Search for the cell housing the specified text and yield its [X, Y] center coordinate. 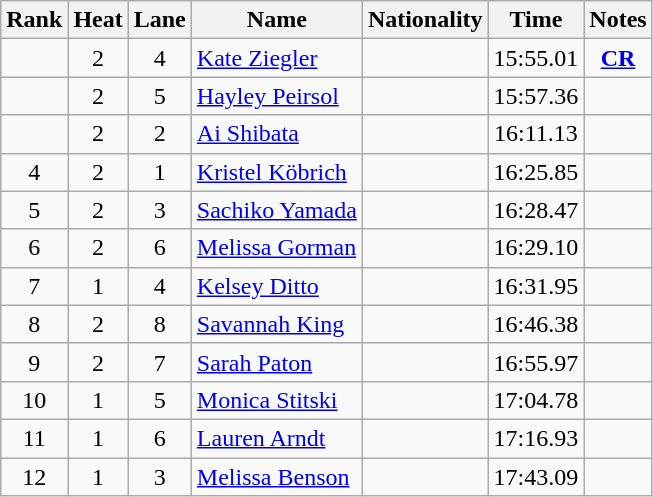
Heat [98, 20]
16:11.13 [536, 134]
17:04.78 [536, 400]
Sarah Paton [276, 362]
Time [536, 20]
Melissa Benson [276, 477]
10 [34, 400]
16:55.97 [536, 362]
Ai Shibata [276, 134]
16:31.95 [536, 286]
Lauren Arndt [276, 438]
16:29.10 [536, 248]
17:16.93 [536, 438]
Rank [34, 20]
9 [34, 362]
12 [34, 477]
16:46.38 [536, 324]
Sachiko Yamada [276, 210]
CR [618, 58]
17:43.09 [536, 477]
16:25.85 [536, 172]
Name [276, 20]
Monica Stitski [276, 400]
Lane [160, 20]
Kristel Köbrich [276, 172]
15:57.36 [536, 96]
16:28.47 [536, 210]
Savannah King [276, 324]
Hayley Peirsol [276, 96]
Notes [618, 20]
Melissa Gorman [276, 248]
Kelsey Ditto [276, 286]
Kate Ziegler [276, 58]
11 [34, 438]
Nationality [425, 20]
15:55.01 [536, 58]
